Capture the cell that displays the provided text and extract its (X, Y) central coordinate. 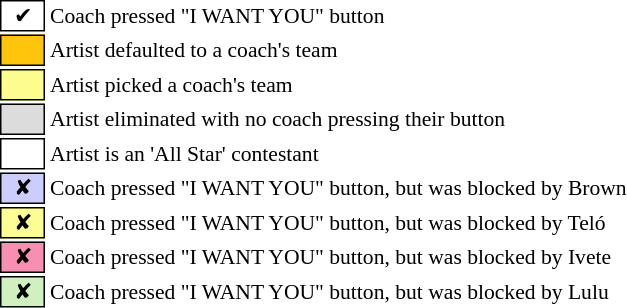
✔ (23, 16)
